Extract the (X, Y) coordinate from the center of the cell holding the provided text.  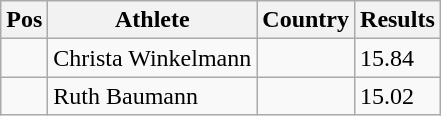
15.02 (398, 96)
Results (398, 20)
Ruth Baumann (152, 96)
Pos (24, 20)
Country (306, 20)
Athlete (152, 20)
Christa Winkelmann (152, 58)
15.84 (398, 58)
